From the cell containing the given text, extract its center point as (x, y) coordinate. 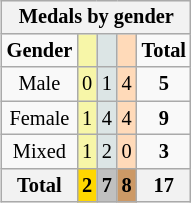
7 (107, 185)
17 (164, 185)
Medals by gender (96, 17)
8 (127, 185)
Mixed (40, 152)
3 (164, 152)
9 (164, 118)
Male (40, 84)
Female (40, 118)
5 (164, 84)
Gender (40, 51)
